Output the (x, y) coordinate of the center of the cell containing the given text.  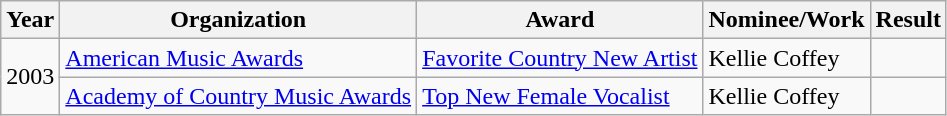
Award (560, 20)
2003 (30, 77)
Nominee/Work (786, 20)
Organization (238, 20)
Result (908, 20)
American Music Awards (238, 58)
Top New Female Vocalist (560, 96)
Favorite Country New Artist (560, 58)
Academy of Country Music Awards (238, 96)
Year (30, 20)
